Return the (X, Y) coordinate for the center point of the cell that contains the specified text.  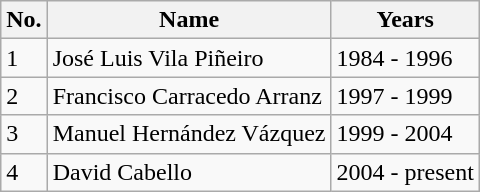
Manuel Hernández Vázquez (189, 134)
Francisco Carracedo Arranz (189, 96)
David Cabello (189, 172)
3 (24, 134)
Name (189, 20)
4 (24, 172)
No. (24, 20)
Years (405, 20)
1999 - 2004 (405, 134)
1997 - 1999 (405, 96)
José Luis Vila Piñeiro (189, 58)
1984 - 1996 (405, 58)
1 (24, 58)
2004 - present (405, 172)
2 (24, 96)
